For the text-containing cell, return its midpoint in (X, Y) coordinate format. 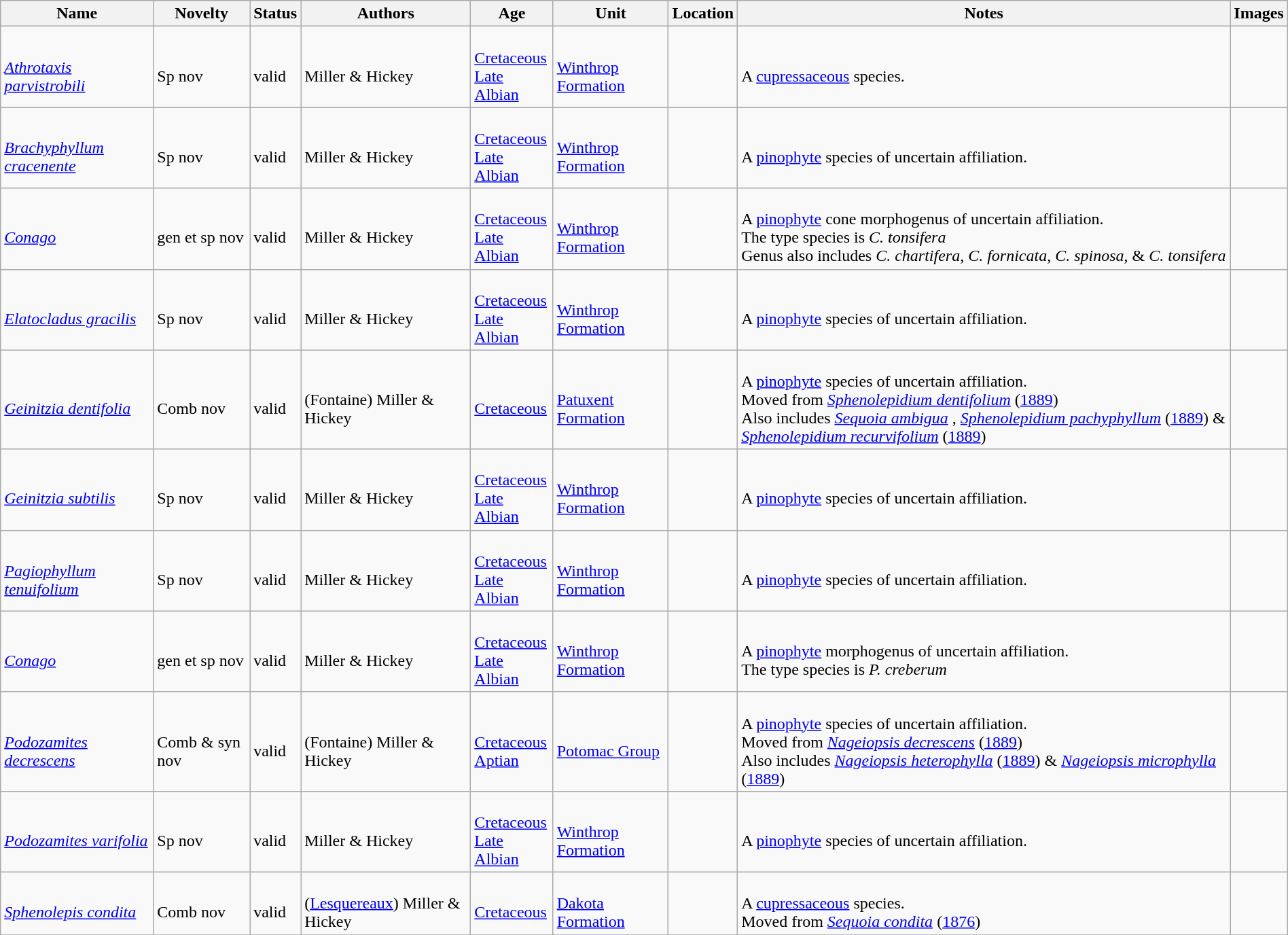
Potomac Group (611, 741)
A pinophyte morphogenus of uncertain affiliation.The type species is P. creberum (984, 651)
Unit (611, 14)
Geinitzia subtilis (77, 489)
A cupressaceous species. (984, 67)
Geinitzia dentifolia (77, 400)
Dakota Formation (611, 903)
Pagiophyllum tenuifolium (77, 571)
CretaceousAptian (512, 741)
Authors (386, 14)
Age (512, 14)
A cupressaceous species.Moved from Sequoia condita (1876) (984, 903)
Location (703, 14)
Images (1259, 14)
Athrotaxis parvistrobili (77, 67)
Sphenolepis condita (77, 903)
Podozamites decrescens (77, 741)
Name (77, 14)
Status (276, 14)
Patuxent Formation (611, 400)
Comb & syn nov (202, 741)
Novelty (202, 14)
(Lesquereaux) Miller & Hickey (386, 903)
Notes (984, 14)
Elatocladus gracilis (77, 310)
Brachyphyllum cracenente (77, 148)
Podozamites varifolia (77, 832)
